Determine the [x, y] coordinate at the center of the cell enclosing the given text.  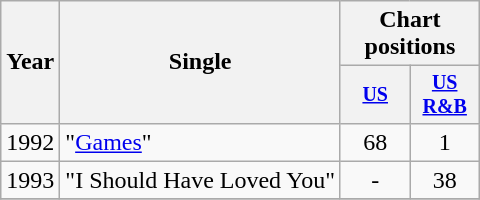
1 [444, 142]
38 [444, 180]
Chart positions [410, 34]
Year [30, 62]
"I Should Have Loved You" [200, 180]
US [374, 94]
68 [374, 142]
USR&B [444, 94]
- [374, 180]
Single [200, 62]
"Games" [200, 142]
1993 [30, 180]
1992 [30, 142]
